For the text-containing cell, return its midpoint in [x, y] coordinate format. 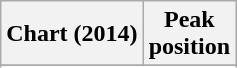
Chart (2014) [72, 34]
Peakposition [189, 34]
